From the cell containing the given text, extract its center point as (x, y) coordinate. 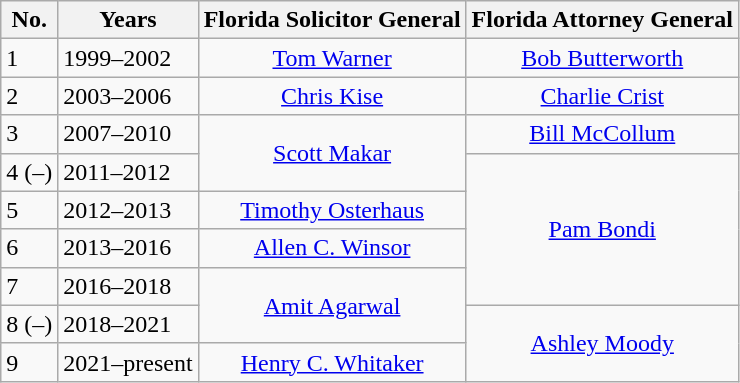
2007–2010 (128, 134)
6 (30, 248)
Ashley Moody (602, 343)
3 (30, 134)
Henry C. Whitaker (332, 362)
7 (30, 286)
Pam Bondi (602, 229)
2021–present (128, 362)
9 (30, 362)
Florida Solicitor General (332, 20)
Amit Agarwal (332, 305)
Tom Warner (332, 58)
1999–2002 (128, 58)
Chris Kise (332, 96)
2 (30, 96)
Bob Butterworth (602, 58)
2011–2012 (128, 172)
8 (–) (30, 324)
Allen C. Winsor (332, 248)
2018–2021 (128, 324)
5 (30, 210)
2003–2006 (128, 96)
Timothy Osterhaus (332, 210)
1 (30, 58)
Years (128, 20)
2012–2013 (128, 210)
4 (–) (30, 172)
Bill McCollum (602, 134)
2016–2018 (128, 286)
Florida Attorney General (602, 20)
2013–2016 (128, 248)
Charlie Crist (602, 96)
No. (30, 20)
Scott Makar (332, 153)
